Pinpoint the cell where the given text exists, returning its [X, Y] midpoint coordinate. 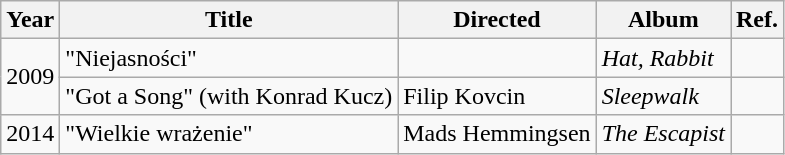
Title [229, 20]
The Escapist [663, 134]
2009 [30, 77]
Ref. [756, 20]
Sleepwalk [663, 96]
Album [663, 20]
"Niejasności" [229, 58]
Hat, Rabbit [663, 58]
Mads Hemmingsen [497, 134]
Year [30, 20]
"Got a Song" (with Konrad Kucz) [229, 96]
"Wielkie wrażenie" [229, 134]
Directed [497, 20]
Filip Kovcin [497, 96]
2014 [30, 134]
